Scan for the cell matching the given text and deliver its (x, y) coordinate at center. 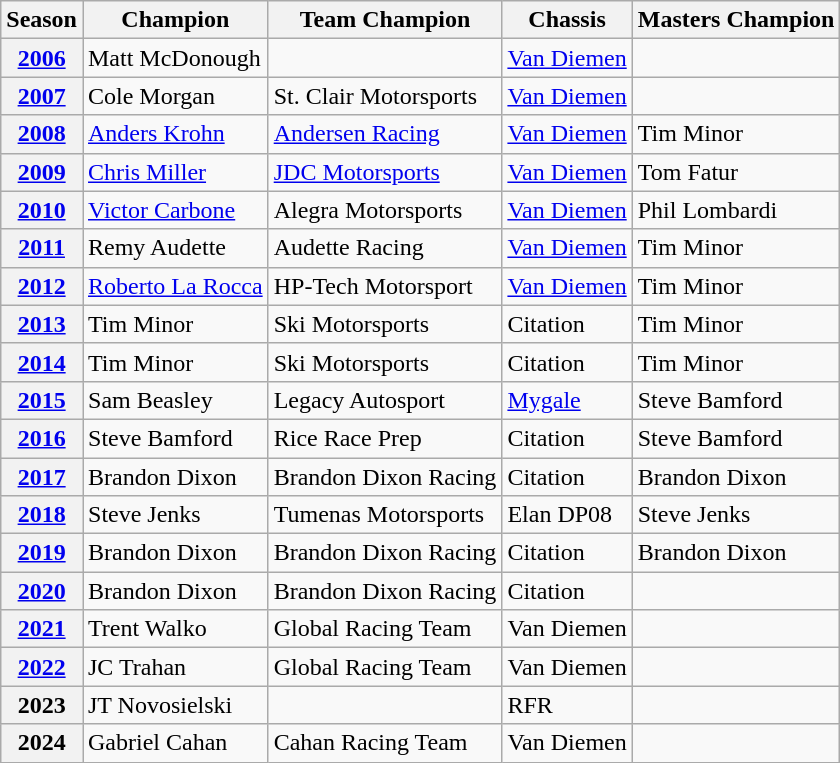
Elan DP08 (567, 515)
Trent Walko (175, 629)
Legacy Autosport (385, 400)
2009 (42, 172)
2014 (42, 362)
Season (42, 20)
Tom Fatur (736, 172)
2024 (42, 743)
Roberto La Rocca (175, 286)
Anders Krohn (175, 134)
Rice Race Prep (385, 438)
Champion (175, 20)
2016 (42, 438)
Andersen Racing (385, 134)
Audette Racing (385, 248)
2018 (42, 515)
JDC Motorsports (385, 172)
Cole Morgan (175, 96)
Tumenas Motorsports (385, 515)
Cahan Racing Team (385, 743)
Victor Carbone (175, 210)
2012 (42, 286)
2023 (42, 705)
St. Clair Motorsports (385, 96)
2013 (42, 324)
2011 (42, 248)
2021 (42, 629)
2007 (42, 96)
Sam Beasley (175, 400)
2022 (42, 667)
2010 (42, 210)
Chassis (567, 20)
Masters Champion (736, 20)
Phil Lombardi (736, 210)
2017 (42, 477)
JC Trahan (175, 667)
Remy Audette (175, 248)
Mygale (567, 400)
JT Novosielski (175, 705)
RFR (567, 705)
Team Champion (385, 20)
Matt McDonough (175, 58)
Chris Miller (175, 172)
Gabriel Cahan (175, 743)
2020 (42, 591)
2006 (42, 58)
HP-Tech Motorsport (385, 286)
2008 (42, 134)
Alegra Motorsports (385, 210)
2019 (42, 553)
2015 (42, 400)
